Locate the cell with the specified text and output its [X, Y] center coordinate. 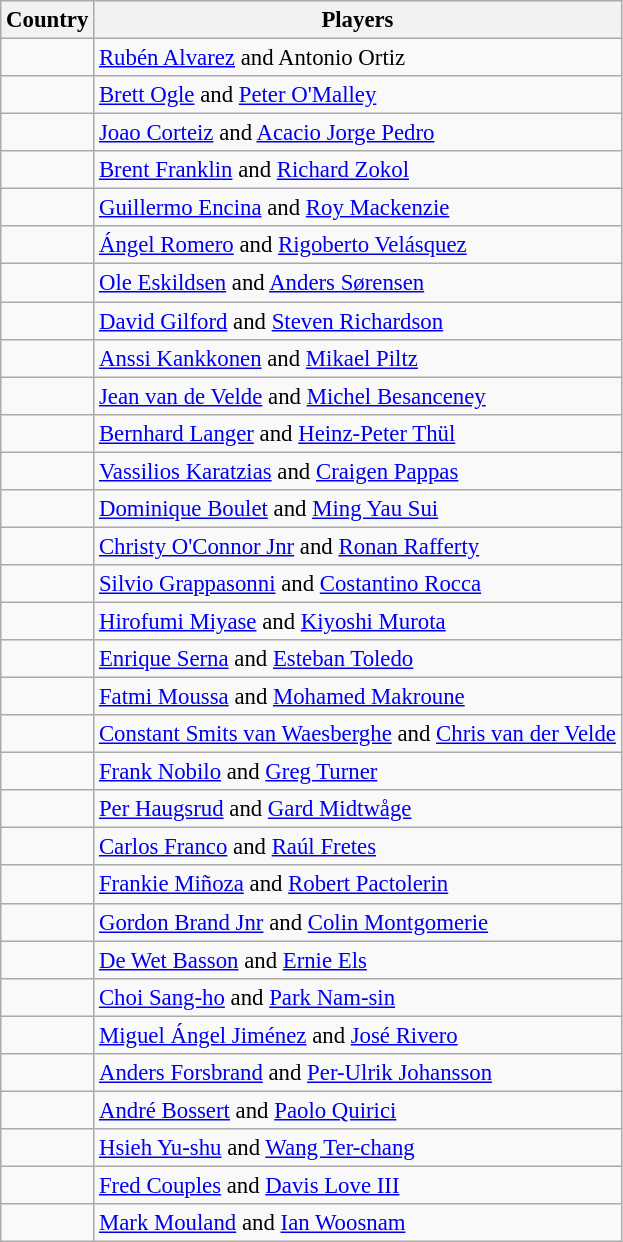
Guillermo Encina and Roy Mackenzie [358, 208]
Choi Sang-ho and Park Nam-sin [358, 997]
Hirofumi Miyase and Kiyoshi Murota [358, 621]
Players [358, 20]
De Wet Basson and Ernie Els [358, 960]
Brett Ogle and Peter O'Malley [358, 95]
Mark Mouland and Ian Woosnam [358, 1223]
Rubén Alvarez and Antonio Ortiz [358, 58]
Silvio Grappasonni and Costantino Rocca [358, 584]
Enrique Serna and Esteban Toledo [358, 659]
Christy O'Connor Jnr and Ronan Rafferty [358, 546]
Dominique Boulet and Ming Yau Sui [358, 509]
Fatmi Moussa and Mohamed Makroune [358, 697]
Vassilios Karatzias and Craigen Pappas [358, 471]
André Bossert and Paolo Quirici [358, 1110]
Frank Nobilo and Greg Turner [358, 772]
Carlos Franco and Raúl Fretes [358, 847]
Anders Forsbrand and Per-Ulrik Johansson [358, 1073]
Frankie Miñoza and Robert Pactolerin [358, 885]
Anssi Kankkonen and Mikael Piltz [358, 358]
Miguel Ángel Jiménez and José Rivero [358, 1035]
Jean van de Velde and Michel Besanceney [358, 396]
Brent Franklin and Richard Zokol [358, 170]
Bernhard Langer and Heinz-Peter Thül [358, 433]
Joao Corteiz and Acacio Jorge Pedro [358, 133]
Hsieh Yu-shu and Wang Ter-chang [358, 1148]
Per Haugsrud and Gard Midtwåge [358, 809]
Country [48, 20]
Ángel Romero and Rigoberto Velásquez [358, 245]
Ole Eskildsen and Anders Sørensen [358, 283]
Gordon Brand Jnr and Colin Montgomerie [358, 922]
Constant Smits van Waesberghe and Chris van der Velde [358, 734]
David Gilford and Steven Richardson [358, 321]
Fred Couples and Davis Love III [358, 1185]
